Provide the [X, Y] coordinate of the cell's center where the given text is located.  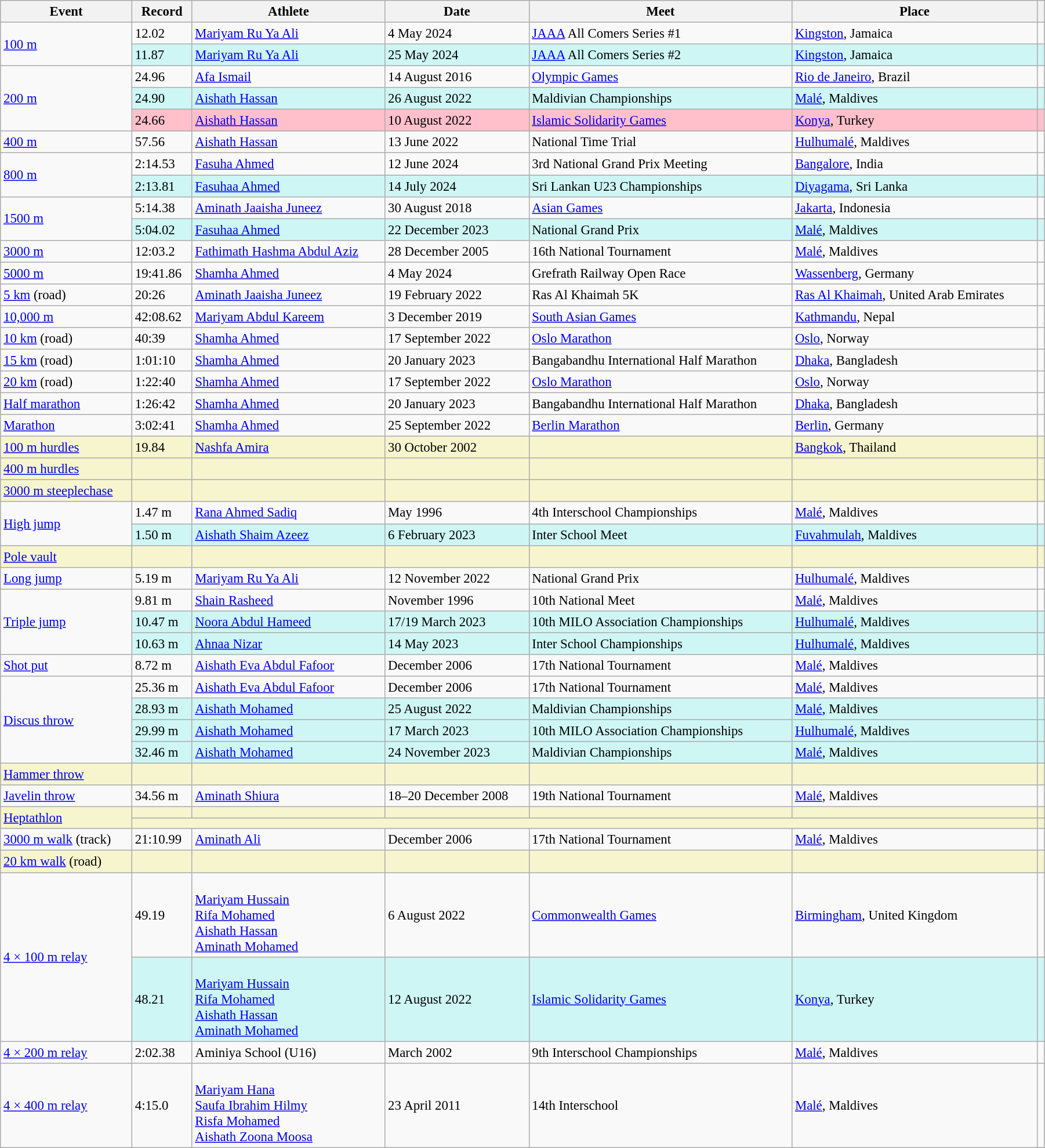
Fuvahmulah, Maldives [915, 535]
10.63 m [162, 644]
10 km (road) [66, 339]
4:15.0 [162, 1105]
12 August 2022 [457, 999]
Aishath Shaim Azeez [289, 535]
5000 m [66, 273]
Aminath Shiura [289, 796]
Ras Al Khaimah 5K [661, 295]
Discus throw [66, 720]
17 March 2023 [457, 731]
Olympic Games [661, 77]
100 m [66, 44]
8.72 m [162, 666]
25 September 2022 [457, 426]
High jump [66, 524]
Birmingham, United Kingdom [915, 915]
40:39 [162, 339]
Aminiya School (U16) [289, 1052]
Grefrath Railway Open Race [661, 273]
30 October 2002 [457, 448]
24.96 [162, 77]
24.90 [162, 99]
25 May 2024 [457, 55]
Mariyam Abdul Kareem [289, 317]
Shain Rasheed [289, 600]
Kathmandu, Nepal [915, 317]
Jakarta, Indonesia [915, 208]
6 February 2023 [457, 535]
34.56 m [162, 796]
Rio de Janeiro, Brazil [915, 77]
32.46 m [162, 753]
1:01:10 [162, 360]
3rd National Grand Prix Meeting [661, 164]
Long jump [66, 578]
1:26:42 [162, 404]
Ahnaa Nizar [289, 644]
1.47 m [162, 513]
5:14.38 [162, 208]
17/19 March 2023 [457, 622]
Bangalore, India [915, 164]
48.21 [162, 999]
4 × 400 m relay [66, 1105]
57.56 [162, 142]
19.84 [162, 448]
1.50 m [162, 535]
20 km (road) [66, 382]
9th Interschool Championships [661, 1052]
2:14.53 [162, 164]
Half marathon [66, 404]
Heptathlon [66, 818]
200 m [66, 99]
5:04.02 [162, 230]
Event [66, 12]
400 m hurdles [66, 469]
12.02 [162, 34]
14 July 2024 [457, 186]
3 December 2019 [457, 317]
20:26 [162, 295]
Meet [661, 12]
10,000 m [66, 317]
Asian Games [661, 208]
26 August 2022 [457, 99]
Inter School Championships [661, 644]
19:41.86 [162, 273]
November 1996 [457, 600]
10.47 m [162, 622]
19th National Tournament [661, 796]
Triple jump [66, 622]
Fasuha Ahmed [289, 164]
18–20 December 2008 [457, 796]
Berlin Marathon [661, 426]
100 m hurdles [66, 448]
25 August 2022 [457, 709]
JAAA All Comers Series #2 [661, 55]
1500 m [66, 218]
21:10.99 [162, 840]
Marathon [66, 426]
Athlete [289, 12]
Pole vault [66, 557]
49.19 [162, 915]
Ras Al Khaimah, United Arab Emirates [915, 295]
15 km (road) [66, 360]
Commonwealth Games [661, 915]
3000 m walk (track) [66, 840]
National Time Trial [661, 142]
Fathimath Hashma Abdul Aziz [289, 251]
12 June 2024 [457, 164]
23 April 2011 [457, 1105]
Sri Lankan U23 Championships [661, 186]
Rana Ahmed Sadiq [289, 513]
4 × 100 m relay [66, 957]
14 August 2016 [457, 77]
16th National Tournament [661, 251]
Nashfa Amira [289, 448]
14 May 2023 [457, 644]
20 km walk (road) [66, 862]
Afa Ismail [289, 77]
400 m [66, 142]
3000 m steeplechase [66, 491]
4 × 200 m relay [66, 1052]
42:08.62 [162, 317]
29.99 m [162, 731]
30 August 2018 [457, 208]
5 km (road) [66, 295]
28.93 m [162, 709]
24.66 [162, 121]
Mariyam HanaSaufa Ibrahim HilmyRisfa MohamedAishath Zoona Moosa [289, 1105]
4th Interschool Championships [661, 513]
25.36 m [162, 687]
Bangkok, Thailand [915, 448]
Javelin throw [66, 796]
Place [915, 12]
Date [457, 12]
2:02.38 [162, 1052]
3000 m [66, 251]
28 December 2005 [457, 251]
24 November 2023 [457, 753]
12 November 2022 [457, 578]
10th National Meet [661, 600]
March 2002 [457, 1052]
12:03.2 [162, 251]
Aminath Ali [289, 840]
Wassenberg, Germany [915, 273]
9.81 m [162, 600]
JAAA All Comers Series #1 [661, 34]
Inter School Meet [661, 535]
22 December 2023 [457, 230]
14th Interschool [661, 1105]
13 June 2022 [457, 142]
May 1996 [457, 513]
Diyagama, Sri Lanka [915, 186]
800 m [66, 175]
Hammer throw [66, 775]
Noora Abdul Hameed [289, 622]
Berlin, Germany [915, 426]
2:13.81 [162, 186]
South Asian Games [661, 317]
5.19 m [162, 578]
1:22:40 [162, 382]
10 August 2022 [457, 121]
Record [162, 12]
11.87 [162, 55]
Shot put [66, 666]
19 February 2022 [457, 295]
3:02:41 [162, 426]
6 August 2022 [457, 915]
